Pinpoint the cell where the given text exists, returning its [x, y] midpoint coordinate. 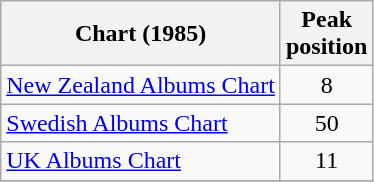
Peakposition [326, 34]
8 [326, 85]
UK Albums Chart [141, 161]
Chart (1985) [141, 34]
50 [326, 123]
11 [326, 161]
Swedish Albums Chart [141, 123]
New Zealand Albums Chart [141, 85]
